Output the (X, Y) coordinate of the center of the cell containing the given text.  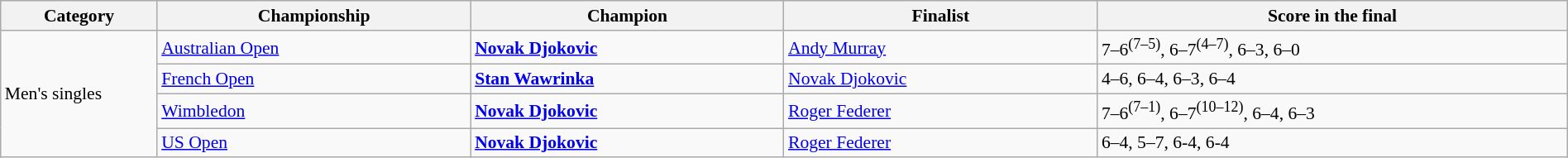
US Open (314, 143)
Finalist (941, 16)
Australian Open (314, 48)
Andy Murray (941, 48)
French Open (314, 79)
Men's singles (79, 94)
Wimbledon (314, 111)
Champion (627, 16)
Stan Wawrinka (627, 79)
6–4, 5–7, 6-4, 6-4 (1332, 143)
Championship (314, 16)
Score in the final (1332, 16)
Category (79, 16)
7–6(7–5), 6–7(4–7), 6–3, 6–0 (1332, 48)
4–6, 6–4, 6–3, 6–4 (1332, 79)
7–6(7–1), 6–7(10–12), 6–4, 6–3 (1332, 111)
